Return the (X, Y) coordinate for the center point of the cell that contains the specified text.  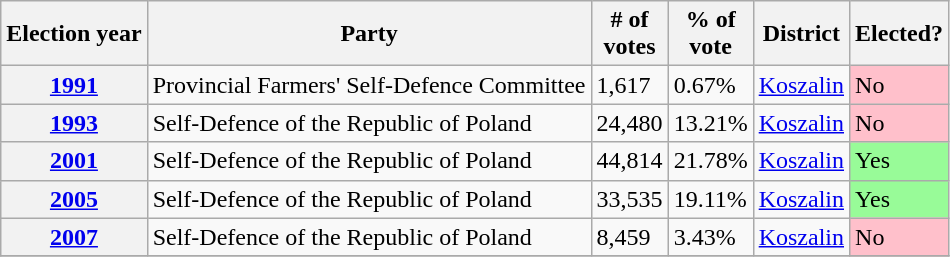
1,617 (630, 85)
% ofvote (710, 34)
44,814 (630, 161)
Party (369, 34)
1991 (74, 85)
2005 (74, 199)
2007 (74, 237)
8,459 (630, 237)
2001 (74, 161)
Elected? (900, 34)
33,535 (630, 199)
3.43% (710, 237)
District (801, 34)
1993 (74, 123)
13.21% (710, 123)
24,480 (630, 123)
21.78% (710, 161)
19.11% (710, 199)
Election year (74, 34)
0.67% (710, 85)
Provincial Farmers' Self-Defence Committee (369, 85)
# ofvotes (630, 34)
